Scan for the cell matching the given text and deliver its (X, Y) coordinate at center. 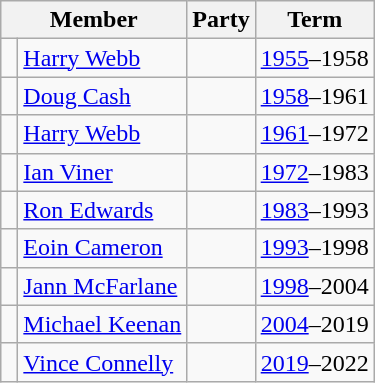
1958–1961 (314, 96)
1955–1958 (314, 58)
2019–2022 (314, 362)
Jann McFarlane (102, 286)
Ron Edwards (102, 210)
Eoin Cameron (102, 248)
Michael Keenan (102, 324)
Doug Cash (102, 96)
Member (94, 20)
1961–1972 (314, 134)
1998–2004 (314, 286)
Vince Connelly (102, 362)
2004–2019 (314, 324)
1993–1998 (314, 248)
Term (314, 20)
Party (221, 20)
Ian Viner (102, 172)
1972–1983 (314, 172)
1983–1993 (314, 210)
